Find where the given text appears and provide that cell's center as [X, Y] coordinate. 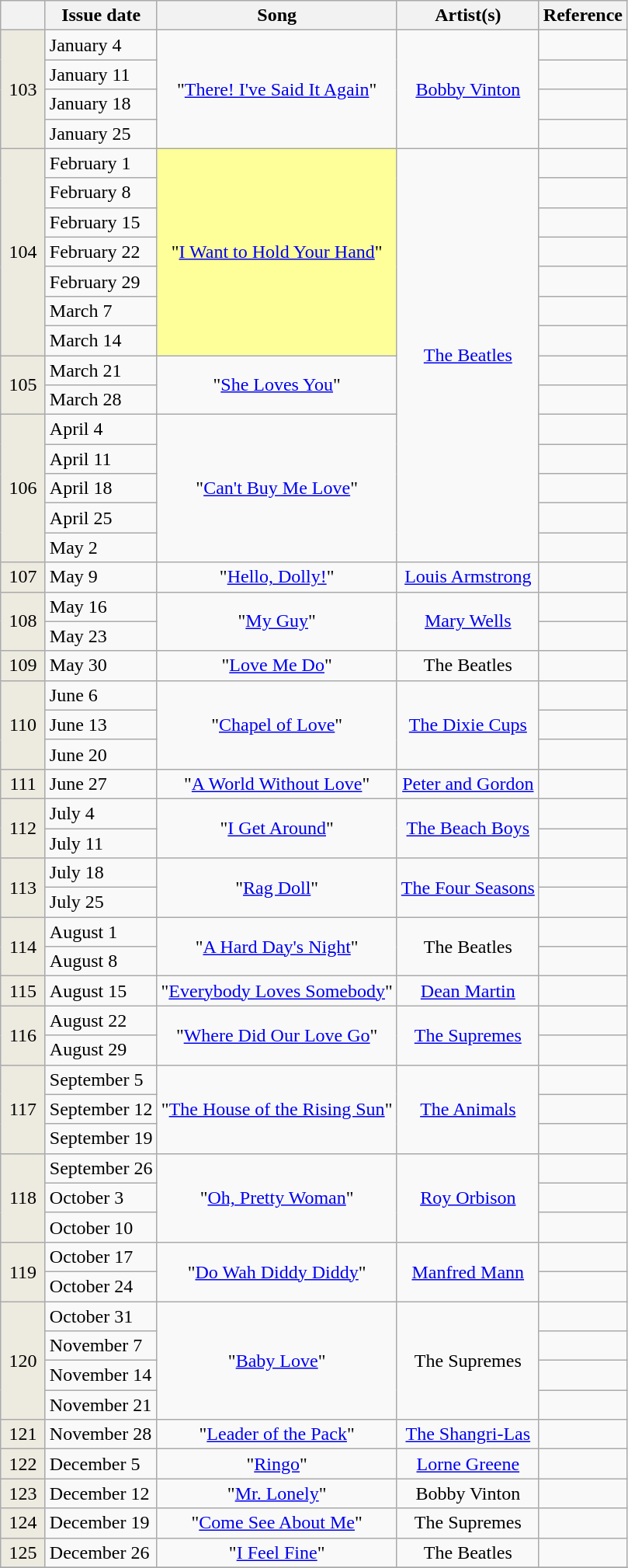
July 18 [101, 873]
October 17 [101, 1257]
March 7 [101, 311]
June 20 [101, 754]
"A Hard Day's Night" [276, 947]
Roy Orbison [467, 1198]
118 [23, 1198]
Reference [582, 16]
December 5 [101, 1464]
The Beach Boys [467, 828]
115 [23, 991]
Louis Armstrong [467, 577]
"Ringo" [276, 1464]
"I Want to Hold Your Hand" [276, 252]
January 25 [101, 134]
"Leader of the Pack" [276, 1434]
December 19 [101, 1523]
Issue date [101, 16]
Manfred Mann [467, 1271]
The Shangri-Las [467, 1434]
February 22 [101, 252]
"The House of the Rising Sun" [276, 1109]
Lorne Greene [467, 1464]
August 8 [101, 961]
August 15 [101, 991]
November 7 [101, 1346]
111 [23, 784]
December 12 [101, 1493]
February 1 [101, 163]
106 [23, 488]
September 19 [101, 1139]
July 25 [101, 902]
"Oh, Pretty Woman" [276, 1198]
Peter and Gordon [467, 784]
114 [23, 947]
October 3 [101, 1198]
112 [23, 828]
"Chapel of Love" [276, 725]
March 28 [101, 400]
"I Feel Fine" [276, 1552]
Dean Martin [467, 991]
116 [23, 1035]
October 31 [101, 1316]
110 [23, 725]
103 [23, 89]
104 [23, 252]
April 18 [101, 488]
"Hello, Dolly!" [276, 577]
"Do Wah Diddy Diddy" [276, 1271]
October 24 [101, 1286]
December 26 [101, 1552]
February 29 [101, 281]
September 5 [101, 1080]
April 25 [101, 518]
"Come See About Me" [276, 1523]
August 22 [101, 1020]
May 9 [101, 577]
June 13 [101, 725]
"Mr. Lonely" [276, 1493]
122 [23, 1464]
August 1 [101, 932]
109 [23, 666]
February 15 [101, 222]
119 [23, 1271]
January 4 [101, 45]
November 21 [101, 1405]
125 [23, 1552]
November 28 [101, 1434]
October 10 [101, 1227]
November 14 [101, 1375]
August 29 [101, 1050]
"My Guy" [276, 621]
Artist(s) [467, 16]
May 23 [101, 636]
June 6 [101, 695]
May 16 [101, 607]
124 [23, 1523]
July 4 [101, 813]
The Dixie Cups [467, 725]
The Animals [467, 1109]
107 [23, 577]
April 11 [101, 459]
April 4 [101, 429]
September 12 [101, 1109]
The Four Seasons [467, 888]
121 [23, 1434]
"Where Did Our Love Go" [276, 1035]
"Everybody Loves Somebody" [276, 991]
113 [23, 888]
"Can't Buy Me Love" [276, 488]
Mary Wells [467, 621]
108 [23, 621]
July 11 [101, 843]
January 11 [101, 75]
"A World Without Love" [276, 784]
"She Loves You" [276, 385]
February 8 [101, 193]
"Baby Love" [276, 1361]
September 26 [101, 1168]
"Rag Doll" [276, 888]
May 2 [101, 548]
"There! I've Said It Again" [276, 89]
March 21 [101, 370]
May 30 [101, 666]
January 18 [101, 104]
120 [23, 1361]
"I Get Around" [276, 828]
123 [23, 1493]
June 27 [101, 784]
"Love Me Do" [276, 666]
117 [23, 1109]
March 14 [101, 340]
Song [276, 16]
105 [23, 385]
